Output the (X, Y) coordinate of the center of the cell containing the given text.  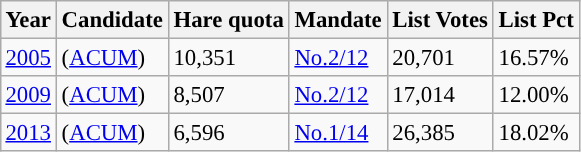
Hare quota (228, 20)
List Votes (440, 20)
2013 (28, 133)
16.57% (536, 57)
10,351 (228, 57)
18.02% (536, 133)
20,701 (440, 57)
Mandate (338, 20)
6,596 (228, 133)
No.1/14 (338, 133)
2005 (28, 57)
List Pct (536, 20)
2009 (28, 95)
17,014 (440, 95)
Year (28, 20)
26,385 (440, 133)
12.00% (536, 95)
Candidate (112, 20)
8,507 (228, 95)
